Locate the cell with the specified text and output its (x, y) center coordinate. 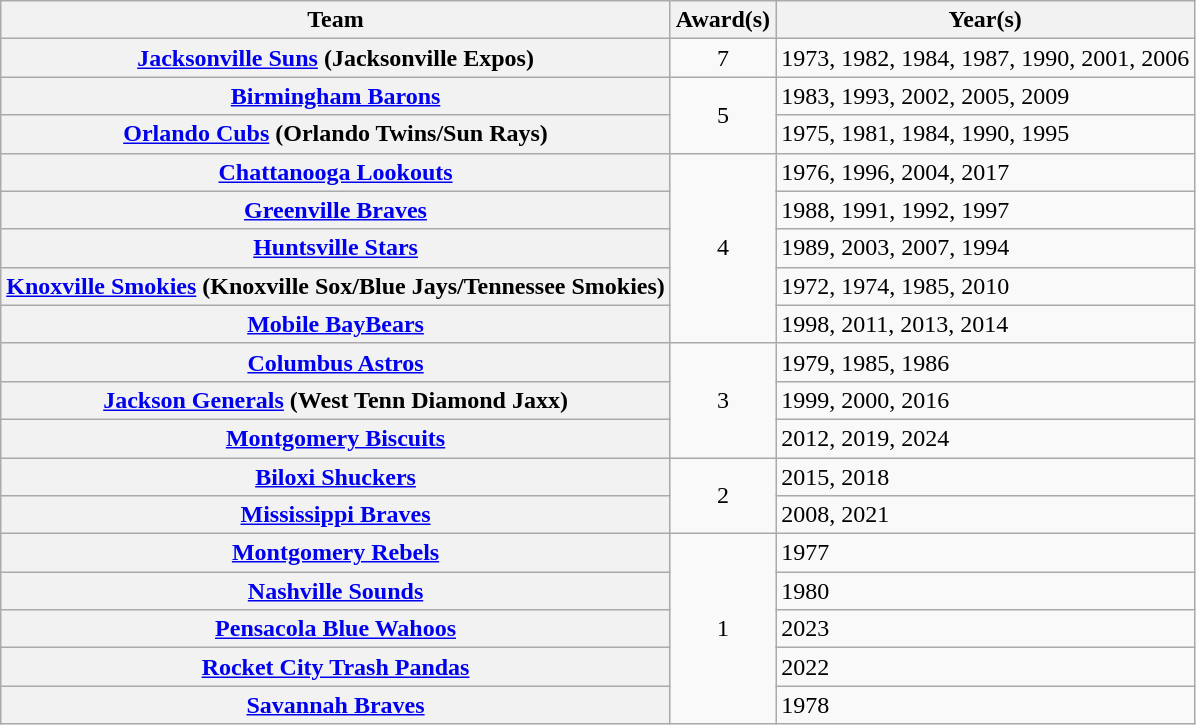
1 (722, 629)
Award(s) (722, 20)
Mobile BayBears (336, 324)
Year(s) (986, 20)
1973, 1982, 1984, 1987, 1990, 2001, 2006 (986, 58)
Orlando Cubs (Orlando Twins/Sun Rays) (336, 134)
Jackson Generals (West Tenn Diamond Jaxx) (336, 400)
Biloxi Shuckers (336, 477)
Pensacola Blue Wahoos (336, 629)
1998, 2011, 2013, 2014 (986, 324)
5 (722, 115)
1975, 1981, 1984, 1990, 1995 (986, 134)
2023 (986, 629)
Mississippi Braves (336, 515)
Montgomery Biscuits (336, 438)
1988, 1991, 1992, 1997 (986, 210)
Savannah Braves (336, 705)
Birmingham Barons (336, 96)
1972, 1974, 1985, 2010 (986, 286)
1979, 1985, 1986 (986, 362)
Team (336, 20)
Jacksonville Suns (Jacksonville Expos) (336, 58)
1983, 1993, 2002, 2005, 2009 (986, 96)
1976, 1996, 2004, 2017 (986, 172)
1989, 2003, 2007, 1994 (986, 248)
Rocket City Trash Pandas (336, 667)
Nashville Sounds (336, 591)
2022 (986, 667)
Huntsville Stars (336, 248)
1978 (986, 705)
1999, 2000, 2016 (986, 400)
Greenville Braves (336, 210)
Montgomery Rebels (336, 553)
2015, 2018 (986, 477)
Chattanooga Lookouts (336, 172)
1977 (986, 553)
Columbus Astros (336, 362)
1980 (986, 591)
3 (722, 400)
4 (722, 248)
2012, 2019, 2024 (986, 438)
Knoxville Smokies (Knoxville Sox/Blue Jays/Tennessee Smokies) (336, 286)
7 (722, 58)
2008, 2021 (986, 515)
2 (722, 496)
